Scan for the cell matching the given text and deliver its [x, y] coordinate at center. 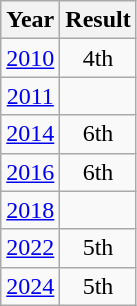
2014 [30, 134]
2018 [30, 210]
2011 [30, 96]
2016 [30, 172]
2010 [30, 58]
4th [98, 58]
2022 [30, 248]
Year [30, 20]
Result [98, 20]
2024 [30, 286]
